Pinpoint the cell where the given text exists, returning its [x, y] midpoint coordinate. 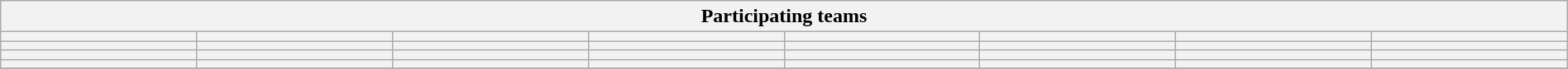
Participating teams [784, 16]
